Detect which cell encompasses the target text, then output its [x, y] center coordinate. 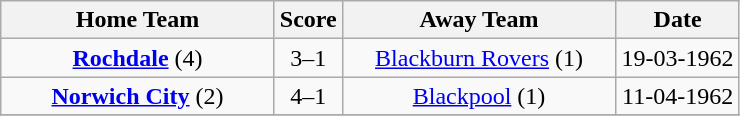
Away Team [479, 20]
3–1 [308, 58]
Blackburn Rovers (1) [479, 58]
Home Team [138, 20]
Date [678, 20]
Rochdale (4) [138, 58]
Norwich City (2) [138, 96]
4–1 [308, 96]
19-03-1962 [678, 58]
11-04-1962 [678, 96]
Score [308, 20]
Blackpool (1) [479, 96]
